Extract the (x, y) coordinate from the center of the cell holding the provided text.  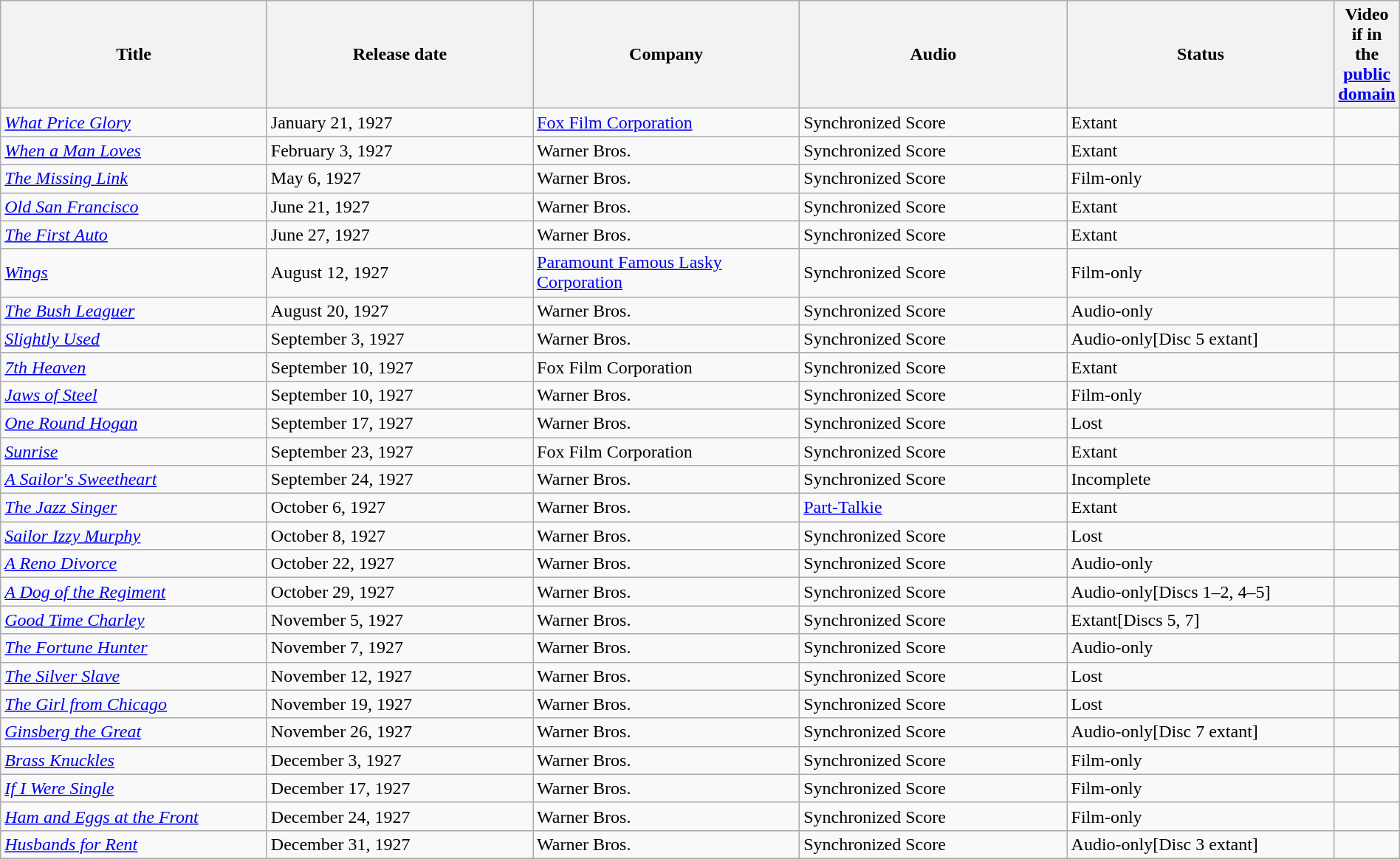
October 29, 1927 (399, 592)
October 6, 1927 (399, 508)
What Price Glory (134, 123)
Audio-only[Disc 7 extant] (1201, 732)
The First Auto (134, 235)
The Jazz Singer (134, 508)
If I Were Single (134, 788)
The Fortune Hunter (134, 648)
October 8, 1927 (399, 536)
November 5, 1927 (399, 620)
December 3, 1927 (399, 760)
Audio-only[Disc 5 extant] (1201, 339)
Old San Francisco (134, 207)
Company (666, 55)
Sailor Izzy Murphy (134, 536)
A Dog of the Regiment (134, 592)
September 24, 1927 (399, 480)
Status (1201, 55)
Good Time Charley (134, 620)
November 19, 1927 (399, 704)
Title (134, 55)
Paramount Famous Lasky Corporation (666, 273)
May 6, 1927 (399, 179)
December 17, 1927 (399, 788)
November 26, 1927 (399, 732)
November 7, 1927 (399, 648)
August 12, 1927 (399, 273)
February 3, 1927 (399, 151)
One Round Hogan (134, 423)
November 12, 1927 (399, 676)
September 3, 1927 (399, 339)
The Silver Slave (134, 676)
A Reno Divorce (134, 564)
Jaws of Steel (134, 395)
September 23, 1927 (399, 451)
Audio (933, 55)
Incomplete (1201, 480)
The Bush Leaguer (134, 311)
Husbands for Rent (134, 844)
Release date (399, 55)
Brass Knuckles (134, 760)
Slightly Used (134, 339)
The Girl from Chicago (134, 704)
Wings (134, 273)
Video if in the public domain (1367, 55)
Part-Talkie (933, 508)
June 21, 1927 (399, 207)
August 20, 1927 (399, 311)
Sunrise (134, 451)
September 17, 1927 (399, 423)
Extant[Discs 5, 7] (1201, 620)
Ginsberg the Great (134, 732)
October 22, 1927 (399, 564)
Audio-only[Disc 3 extant] (1201, 844)
A Sailor's Sweetheart (134, 480)
June 27, 1927 (399, 235)
January 21, 1927 (399, 123)
Audio-only[Discs 1–2, 4–5] (1201, 592)
December 24, 1927 (399, 816)
The Missing Link (134, 179)
December 31, 1927 (399, 844)
When a Man Loves (134, 151)
7th Heaven (134, 367)
Ham and Eggs at the Front (134, 816)
